Extract the [x, y] coordinate from the center of the cell holding the provided text.  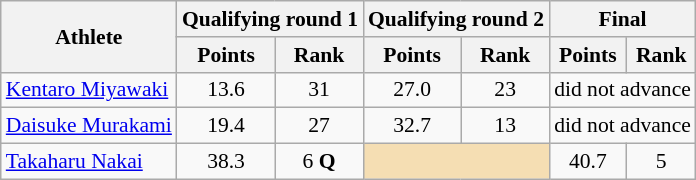
38.3 [226, 162]
5 [662, 162]
13 [505, 126]
Takaharu Nakai [89, 162]
27 [319, 126]
Final [622, 19]
13.6 [226, 90]
27.0 [412, 90]
Kentaro Miyawaki [89, 90]
32.7 [412, 126]
Qualifying round 1 [270, 19]
31 [319, 90]
19.4 [226, 126]
Daisuke Murakami [89, 126]
Athlete [89, 36]
6 Q [319, 162]
Qualifying round 2 [456, 19]
23 [505, 90]
40.7 [588, 162]
